Find where the given text appears and provide that cell's center as (X, Y) coordinate. 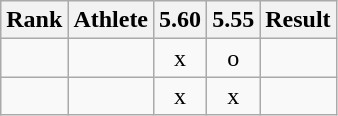
Athlete (111, 20)
5.60 (180, 20)
Result (298, 20)
o (234, 58)
5.55 (234, 20)
Rank (34, 20)
